Detect which cell encompasses the target text, then output its (x, y) center coordinate. 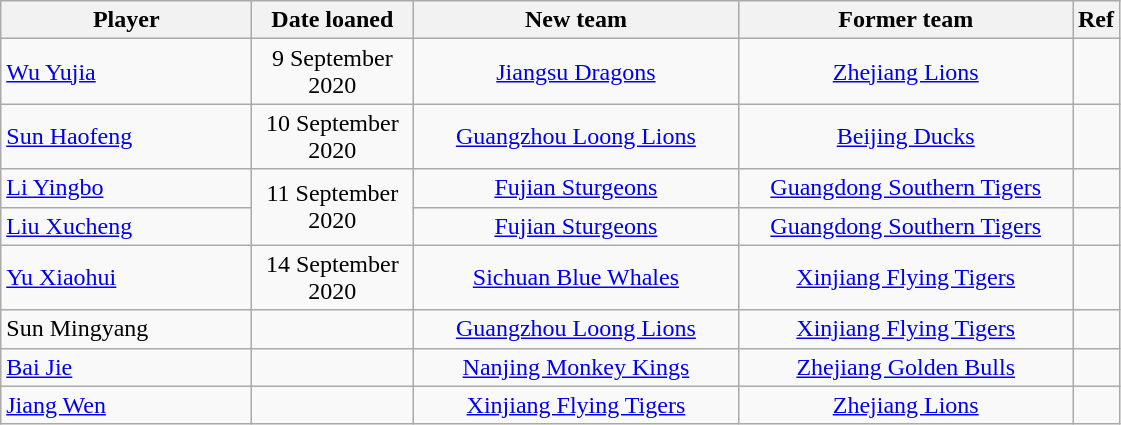
Sichuan Blue Whales (576, 278)
10 September 2020 (332, 136)
Li Yingbo (126, 188)
Jiang Wen (126, 405)
Sun Mingyang (126, 329)
Wu Yujia (126, 72)
Yu Xiaohui (126, 278)
Sun Haofeng (126, 136)
Zhejiang Golden Bulls (906, 367)
Former team (906, 20)
Player (126, 20)
Nanjing Monkey Kings (576, 367)
Jiangsu Dragons (576, 72)
Liu Xucheng (126, 226)
Date loaned (332, 20)
9 September 2020 (332, 72)
New team (576, 20)
14 September 2020 (332, 278)
Beijing Ducks (906, 136)
Bai Jie (126, 367)
Ref (1096, 20)
11 September 2020 (332, 207)
